Output the [x, y] coordinate of the center of the cell containing the given text.  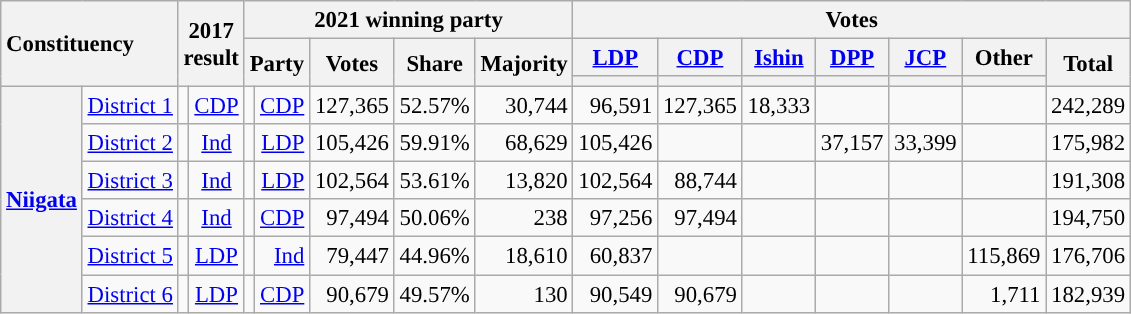
238 [524, 219]
18,333 [778, 106]
District 2 [130, 143]
District 3 [130, 181]
68,629 [524, 143]
Constituency [90, 44]
JCP [926, 58]
49.57% [434, 294]
District 1 [130, 106]
DPP [852, 58]
50.06% [434, 219]
2021 winning party [408, 20]
194,750 [1088, 219]
175,982 [1088, 143]
District 4 [130, 219]
53.61% [434, 181]
Party [277, 63]
Total [1088, 63]
District 5 [130, 256]
33,399 [926, 143]
115,869 [1004, 256]
130 [524, 294]
13,820 [524, 181]
Share [434, 63]
79,447 [352, 256]
96,591 [616, 106]
1,711 [1004, 294]
Majority [524, 63]
60,837 [616, 256]
37,157 [852, 143]
Other [1004, 58]
18,610 [524, 256]
30,744 [524, 106]
44.96% [434, 256]
2017result [211, 44]
Ishin [778, 58]
97,256 [616, 219]
52.57% [434, 106]
59.91% [434, 143]
176,706 [1088, 256]
242,289 [1088, 106]
District 6 [130, 294]
88,744 [700, 181]
90,549 [616, 294]
182,939 [1088, 294]
191,308 [1088, 181]
Niigata [42, 200]
